Locate the cell with the specified text and output its (x, y) center coordinate. 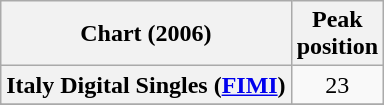
23 (337, 85)
Chart (2006) (146, 34)
Italy Digital Singles (FIMI) (146, 85)
Peakposition (337, 34)
